Pinpoint the cell where the given text exists, returning its [X, Y] midpoint coordinate. 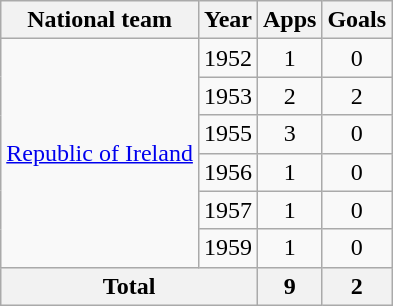
1959 [228, 248]
9 [289, 286]
3 [289, 134]
Republic of Ireland [100, 153]
Goals [357, 20]
1953 [228, 96]
1955 [228, 134]
Apps [289, 20]
1952 [228, 58]
National team [100, 20]
1956 [228, 172]
Total [130, 286]
Year [228, 20]
1957 [228, 210]
